Identify which cell holds the provided text, then report its (X, Y) central coordinate. 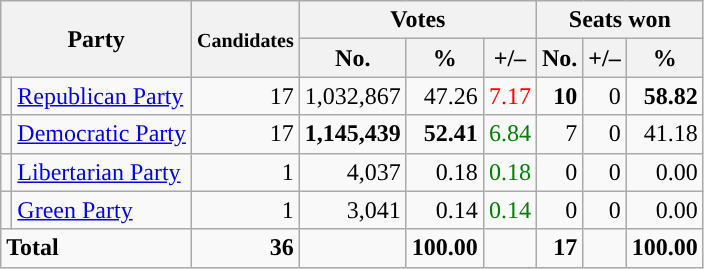
1,145,439 (352, 134)
6.84 (510, 134)
7.17 (510, 96)
58.82 (664, 96)
Democratic Party (102, 134)
4,037 (352, 172)
36 (245, 248)
52.41 (444, 134)
Libertarian Party (102, 172)
41.18 (664, 134)
Republican Party (102, 96)
Votes (418, 20)
7 (559, 134)
1,032,867 (352, 96)
Total (96, 248)
Party (96, 39)
Candidates (245, 39)
47.26 (444, 96)
3,041 (352, 210)
Seats won (620, 20)
Green Party (102, 210)
10 (559, 96)
